Find where the given text appears and provide that cell's center as (x, y) coordinate. 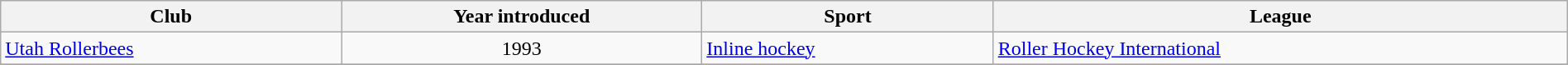
1993 (522, 48)
Utah Rollerbees (171, 48)
League (1280, 17)
Club (171, 17)
Inline hockey (848, 48)
Roller Hockey International (1280, 48)
Sport (848, 17)
Year introduced (522, 17)
